Locate the cell with the specified text and output its [X, Y] center coordinate. 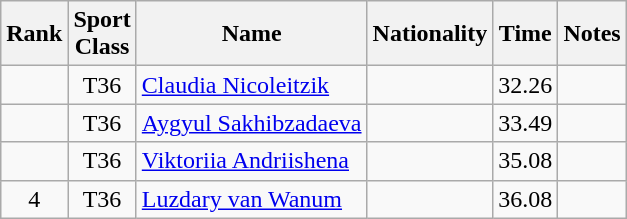
36.08 [526, 199]
Rank [34, 34]
Name [252, 34]
32.26 [526, 85]
Nationality [430, 34]
33.49 [526, 123]
Viktoriia Andriishena [252, 161]
Claudia Nicoleitzik [252, 85]
Notes [592, 34]
Aygyul Sakhibzadaeva [252, 123]
SportClass [102, 34]
Time [526, 34]
Luzdary van Wanum [252, 199]
35.08 [526, 161]
4 [34, 199]
